Find where the given text appears and provide that cell's center as (X, Y) coordinate. 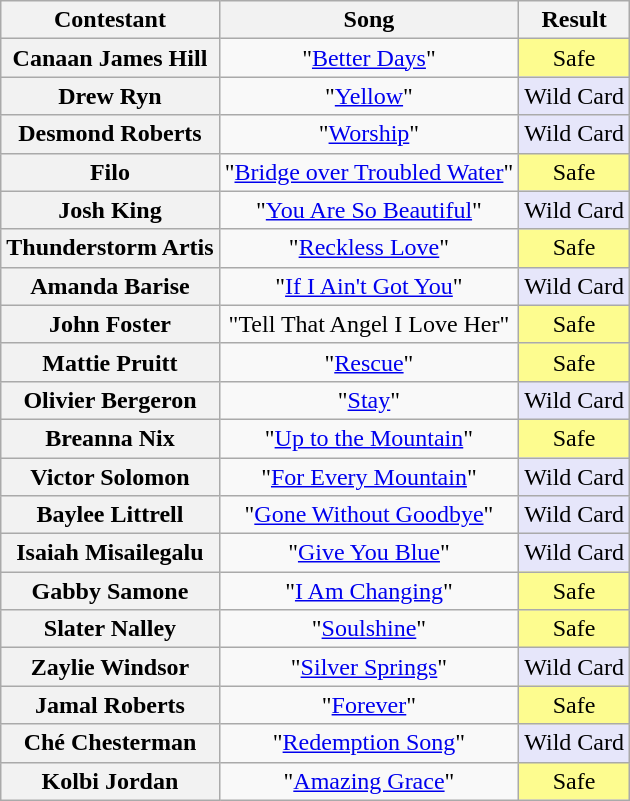
Baylee Littrell (110, 515)
"Silver Springs" (369, 667)
"Amazing Grace" (369, 781)
Drew Ryn (110, 96)
"Better Days" (369, 58)
Filo (110, 172)
"Up to the Mountain" (369, 438)
Kolbi Jordan (110, 781)
"Forever" (369, 705)
"Gone Without Goodbye" (369, 515)
Isaiah Misailegalu (110, 553)
"I Am Changing" (369, 591)
Breanna Nix (110, 438)
"If I Ain't Got You" (369, 286)
"Tell That Angel I Love Her" (369, 324)
Ché Chesterman (110, 743)
Amanda Barise (110, 286)
Victor Solomon (110, 477)
Song (369, 20)
Jamal Roberts (110, 705)
"Yellow" (369, 96)
Olivier Bergeron (110, 400)
Result (574, 20)
"Rescue" (369, 362)
"Give You Blue" (369, 553)
Slater Nalley (110, 629)
"Reckless Love" (369, 248)
"Worship" (369, 134)
"For Every Mountain" (369, 477)
"You Are So Beautiful" (369, 210)
Zaylie Windsor (110, 667)
"Bridge over Troubled Water" (369, 172)
"Stay" (369, 400)
Thunderstorm Artis (110, 248)
Contestant (110, 20)
Desmond Roberts (110, 134)
Josh King (110, 210)
John Foster (110, 324)
Gabby Samone (110, 591)
"Redemption Song" (369, 743)
Mattie Pruitt (110, 362)
"Soulshine" (369, 629)
Canaan James Hill (110, 58)
